Detect which cell encompasses the target text, then output its [x, y] center coordinate. 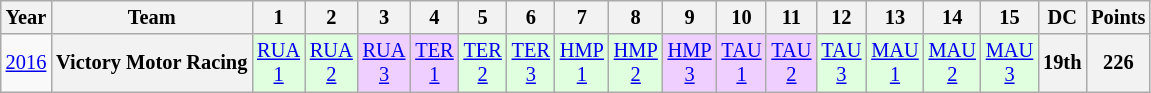
HMP3 [690, 63]
7 [582, 17]
12 [841, 17]
9 [690, 17]
MAU3 [1010, 63]
14 [952, 17]
MAU1 [894, 63]
HMP2 [636, 63]
TAU2 [791, 63]
11 [791, 17]
15 [1010, 17]
2016 [26, 63]
8 [636, 17]
TAU3 [841, 63]
226 [1118, 63]
RUA1 [278, 63]
HMP1 [582, 63]
4 [434, 17]
6 [531, 17]
Team [152, 17]
RUA3 [384, 63]
13 [894, 17]
RUA2 [332, 63]
Year [26, 17]
10 [742, 17]
3 [384, 17]
TER3 [531, 63]
1 [278, 17]
TER2 [483, 63]
5 [483, 17]
TER1 [434, 63]
2 [332, 17]
TAU1 [742, 63]
19th [1062, 63]
Points [1118, 17]
Victory Motor Racing [152, 63]
MAU2 [952, 63]
DC [1062, 17]
